For the text-containing cell, return its midpoint in (X, Y) coordinate format. 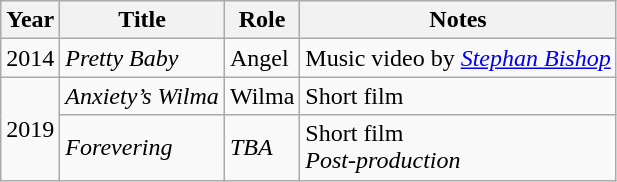
Title (142, 20)
Wilma (262, 96)
Music video by Stephan Bishop (458, 58)
2014 (30, 58)
TBA (262, 148)
Year (30, 20)
Short filmPost-production (458, 148)
Forevering (142, 148)
Angel (262, 58)
2019 (30, 128)
Notes (458, 20)
Anxiety’s Wilma (142, 96)
Pretty Baby (142, 58)
Role (262, 20)
Short film (458, 96)
